Pinpoint the cell where the given text exists, returning its (x, y) midpoint coordinate. 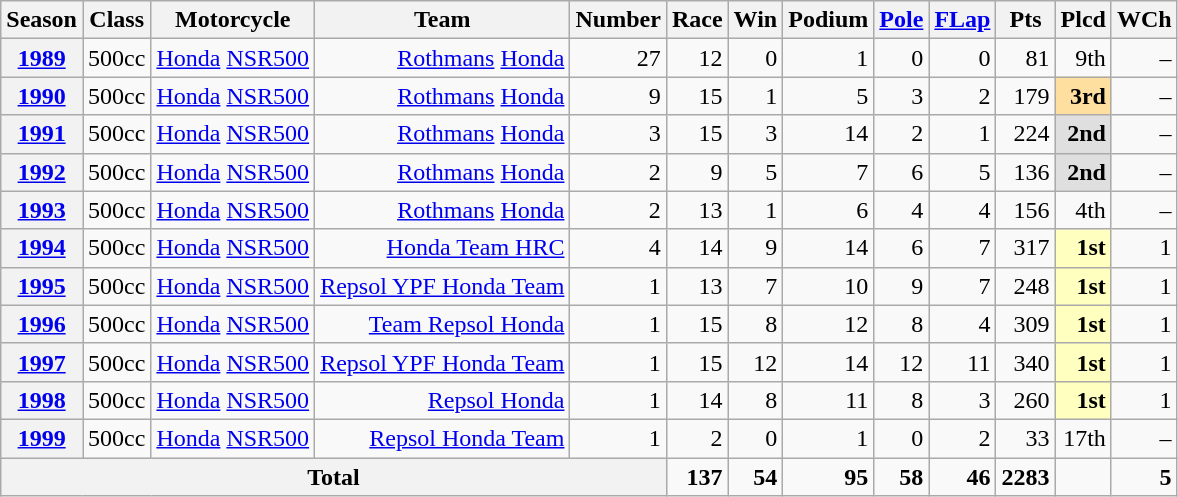
27 (618, 58)
Team Repsol Honda (442, 324)
1996 (42, 324)
Plcd (1083, 20)
3rd (1083, 96)
1994 (42, 248)
1992 (42, 172)
10 (828, 286)
Class (116, 20)
136 (1026, 172)
Honda Team HRC (442, 248)
Pts (1026, 20)
340 (1026, 362)
224 (1026, 134)
54 (756, 477)
248 (1026, 286)
Repsol Honda Team (442, 438)
Motorcycle (233, 20)
Race (697, 20)
58 (902, 477)
Number (618, 20)
309 (1026, 324)
1990 (42, 96)
1995 (42, 286)
33 (1026, 438)
95 (828, 477)
81 (1026, 58)
1998 (42, 400)
179 (1026, 96)
WCh (1144, 20)
9th (1083, 58)
4th (1083, 210)
317 (1026, 248)
Season (42, 20)
FLap (962, 20)
1989 (42, 58)
Team (442, 20)
1991 (42, 134)
Repsol Honda (442, 400)
Win (756, 20)
1993 (42, 210)
1999 (42, 438)
Podium (828, 20)
17th (1083, 438)
46 (962, 477)
137 (697, 477)
260 (1026, 400)
1997 (42, 362)
Pole (902, 20)
156 (1026, 210)
2283 (1026, 477)
Total (334, 477)
